Return the (x, y) coordinate for the center point of the cell that contains the specified text.  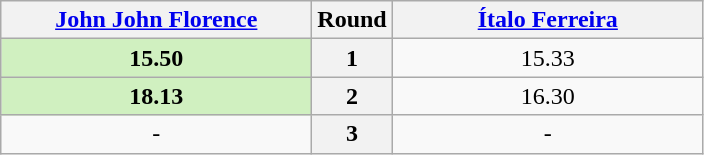
2 (352, 96)
Ítalo Ferreira (548, 20)
1 (352, 58)
3 (352, 134)
15.33 (548, 58)
15.50 (156, 58)
John John Florence (156, 20)
18.13 (156, 96)
16.30 (548, 96)
Round (352, 20)
